For the text-containing cell, return its midpoint in (x, y) coordinate format. 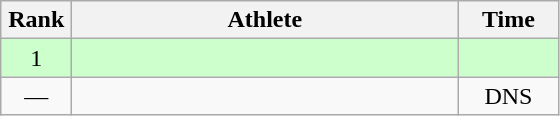
Time (508, 20)
— (36, 96)
Rank (36, 20)
Athlete (265, 20)
1 (36, 58)
DNS (508, 96)
